Return the [x, y] coordinate for the center point of the cell that contains the specified text.  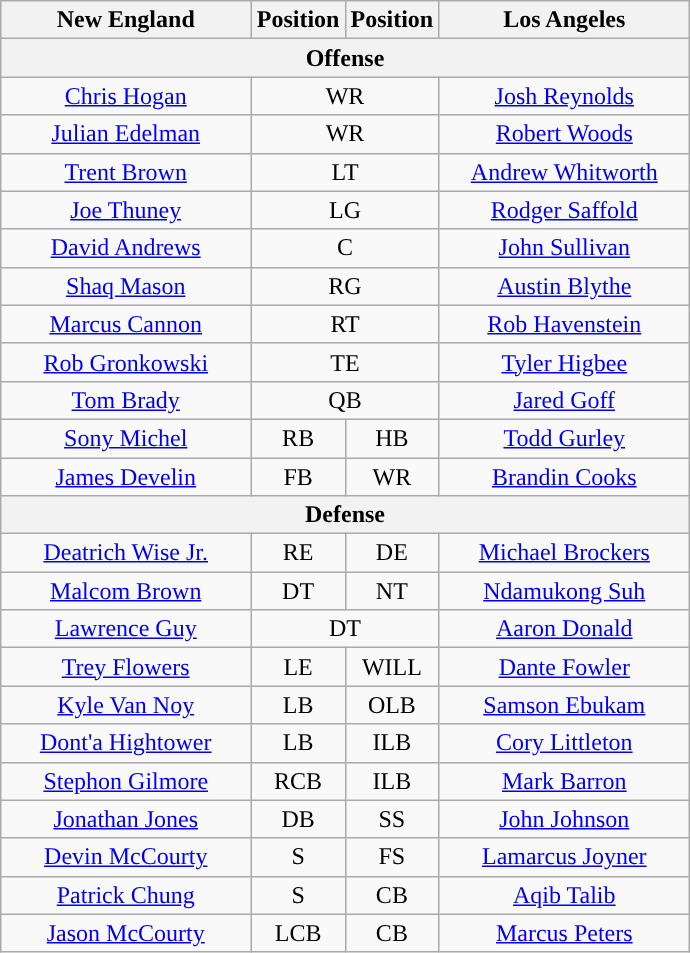
Lawrence Guy [126, 629]
Andrew Whitworth [564, 172]
James Develin [126, 477]
DE [392, 553]
Aaron Donald [564, 629]
Michael Brockers [564, 553]
Shaq Mason [126, 286]
Jonathan Jones [126, 819]
Deatrich Wise Jr. [126, 553]
Offense [345, 58]
Lamarcus Joyner [564, 857]
Marcus Peters [564, 933]
Mark Barron [564, 781]
RT [345, 324]
Josh Reynolds [564, 96]
DB [298, 819]
C [345, 248]
RG [345, 286]
Devin McCourty [126, 857]
FB [298, 477]
LT [345, 172]
New England [126, 20]
RB [298, 438]
Trey Flowers [126, 667]
Sony Michel [126, 438]
Tom Brady [126, 400]
Ndamukong Suh [564, 591]
WILL [392, 667]
HB [392, 438]
LG [345, 210]
Defense [345, 515]
Rodger Saffold [564, 210]
Jared Goff [564, 400]
LE [298, 667]
Los Angeles [564, 20]
RE [298, 553]
Patrick Chung [126, 895]
NT [392, 591]
QB [345, 400]
Cory Littleton [564, 743]
Stephon Gilmore [126, 781]
SS [392, 819]
Robert Woods [564, 134]
Brandin Cooks [564, 477]
Malcom Brown [126, 591]
Dante Fowler [564, 667]
Trent Brown [126, 172]
Marcus Cannon [126, 324]
FS [392, 857]
Dont'a Hightower [126, 743]
Julian Edelman [126, 134]
Jason McCourty [126, 933]
John Johnson [564, 819]
David Andrews [126, 248]
John Sullivan [564, 248]
Chris Hogan [126, 96]
RCB [298, 781]
Todd Gurley [564, 438]
Rob Havenstein [564, 324]
Rob Gronkowski [126, 362]
OLB [392, 705]
LCB [298, 933]
Samson Ebukam [564, 705]
Kyle Van Noy [126, 705]
Joe Thuney [126, 210]
Tyler Higbee [564, 362]
Aqib Talib [564, 895]
TE [345, 362]
Austin Blythe [564, 286]
